Extract the (x, y) coordinate from the center of the cell holding the provided text.  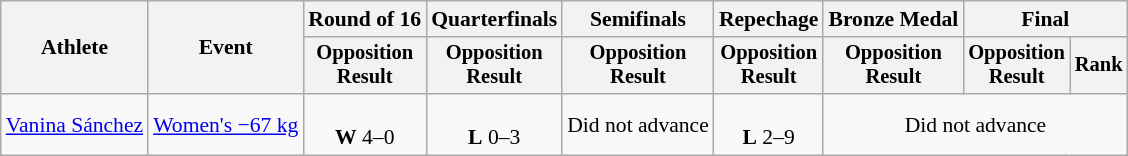
Event (226, 48)
W 4–0 (364, 124)
Round of 16 (364, 19)
Rank (1099, 66)
Bronze Medal (893, 19)
Quarterfinals (494, 19)
Women's −67 kg (226, 124)
Final (1045, 19)
L 0–3 (494, 124)
Vanina Sánchez (74, 124)
Semifinals (638, 19)
L 2–9 (769, 124)
Athlete (74, 48)
Repechage (769, 19)
